Provide the (X, Y) coordinate of the cell's center where the given text is located.  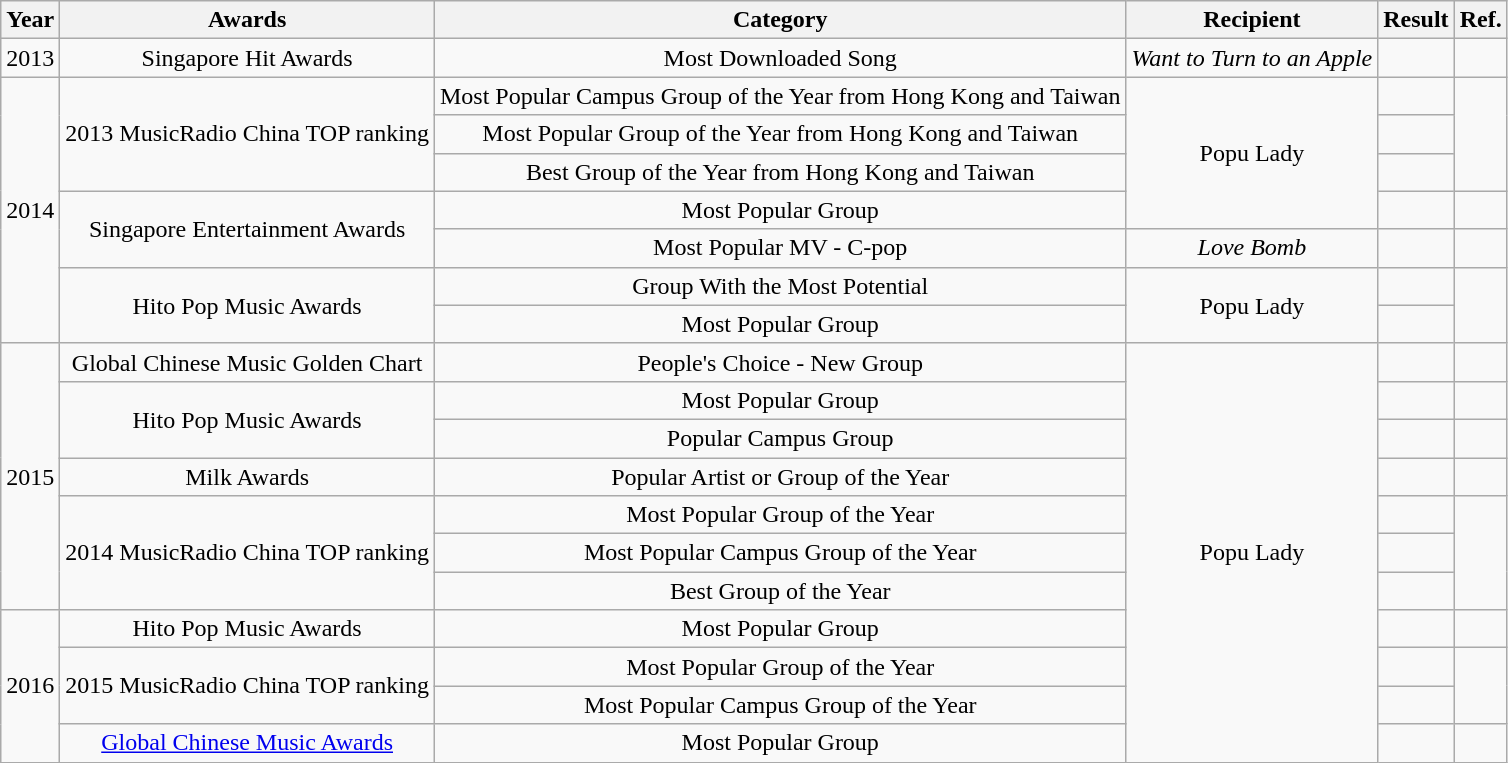
2015 (30, 476)
Category (780, 20)
Most Popular Campus Group of the Year from Hong Kong and Taiwan (780, 96)
Popular Artist or Group of the Year (780, 477)
Best Group of the Year (780, 591)
Ref. (1480, 20)
Most Popular Group of the Year from Hong Kong and Taiwan (780, 134)
Year (30, 20)
Most Downloaded Song (780, 58)
2016 (30, 686)
Singapore Hit Awards (248, 58)
Love Bomb (1252, 248)
Awards (248, 20)
Recipient (1252, 20)
Best Group of the Year from Hong Kong and Taiwan (780, 172)
Milk Awards (248, 477)
2013 MusicRadio China TOP ranking (248, 134)
Singapore Entertainment Awards (248, 229)
Group With the Most Potential (780, 286)
2015 MusicRadio China TOP ranking (248, 686)
Most Popular MV - C-pop (780, 248)
People's Choice - New Group (780, 362)
2014 MusicRadio China TOP ranking (248, 553)
Want to Turn to an Apple (1252, 58)
2013 (30, 58)
Global Chinese Music Golden Chart (248, 362)
Popular Campus Group (780, 438)
2014 (30, 210)
Global Chinese Music Awards (248, 743)
Result (1416, 20)
